Detect which cell encompasses the target text, then output its (X, Y) center coordinate. 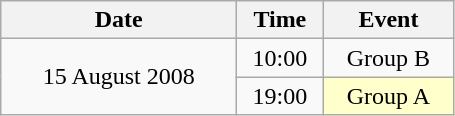
10:00 (280, 58)
Group A (388, 96)
Date (119, 20)
Time (280, 20)
Event (388, 20)
Group B (388, 58)
19:00 (280, 96)
15 August 2008 (119, 77)
